From the cell containing the given text, extract its center point as [X, Y] coordinate. 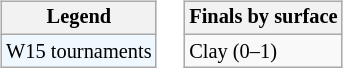
Legend [78, 18]
Clay (0–1) [263, 51]
Finals by surface [263, 18]
W15 tournaments [78, 51]
